Return the (x, y) coordinate for the center point of the cell that contains the specified text.  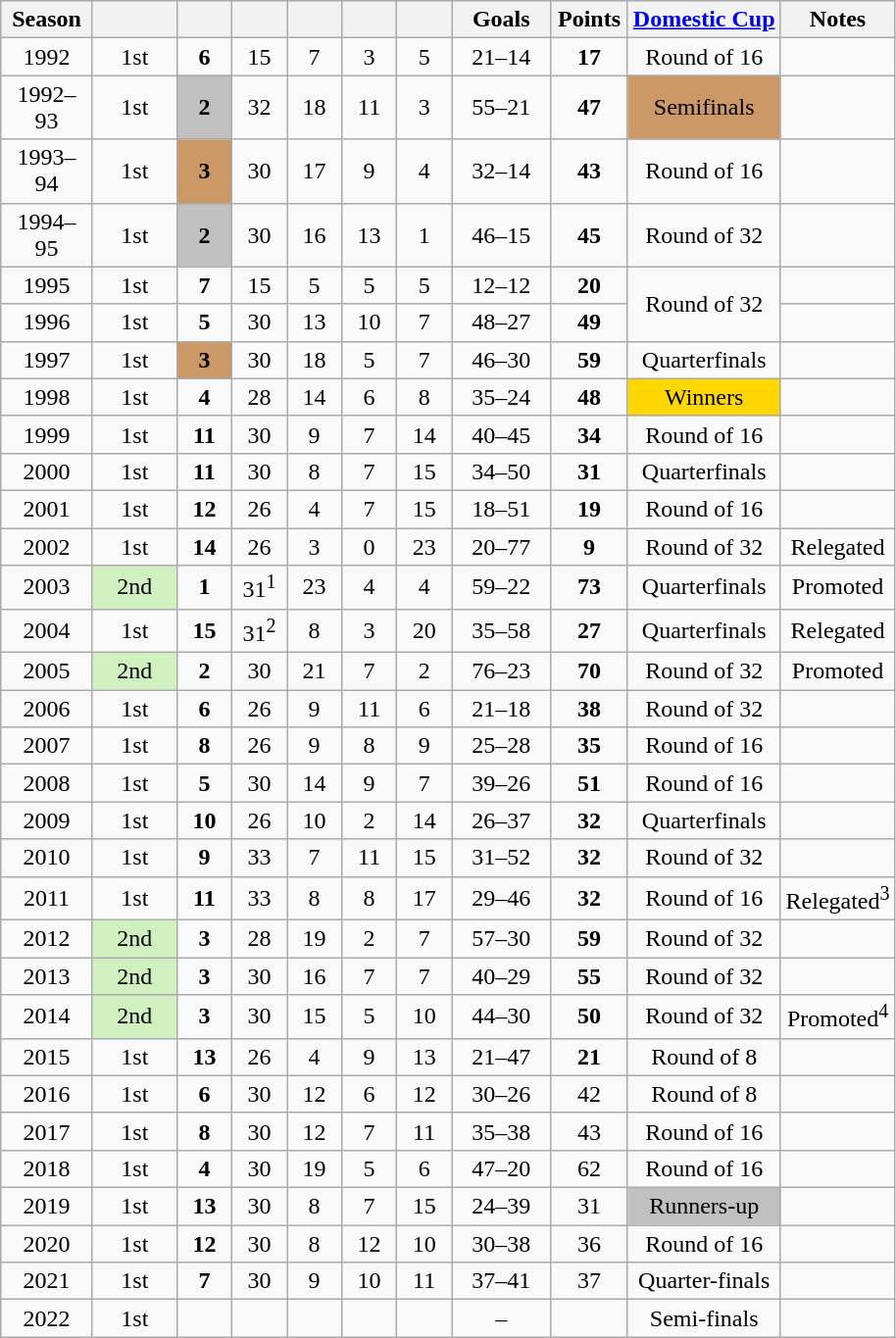
2004 (47, 631)
2016 (47, 1094)
40–45 (502, 434)
2017 (47, 1131)
1997 (47, 360)
2001 (47, 509)
35–38 (502, 1131)
2000 (47, 471)
76–23 (502, 671)
34 (590, 434)
2011 (47, 898)
2005 (47, 671)
51 (590, 783)
18–51 (502, 509)
Semifinals (704, 108)
2014 (47, 1017)
42 (590, 1094)
Relegated3 (837, 898)
34–50 (502, 471)
1992 (47, 57)
48–27 (502, 322)
26–37 (502, 820)
2009 (47, 820)
Semi-finals (704, 1318)
2012 (47, 939)
45 (590, 235)
25–28 (502, 746)
62 (590, 1168)
1998 (47, 397)
Points (590, 20)
36 (590, 1244)
73 (590, 588)
2015 (47, 1057)
0 (370, 546)
35 (590, 746)
Winners (704, 397)
21–47 (502, 1057)
2019 (47, 1207)
1999 (47, 434)
32–14 (502, 171)
311 (259, 588)
12–12 (502, 285)
40–29 (502, 976)
2022 (47, 1318)
70 (590, 671)
47 (590, 108)
2006 (47, 709)
37 (590, 1281)
59–22 (502, 588)
1995 (47, 285)
– (502, 1318)
31–52 (502, 858)
35–58 (502, 631)
1992–93 (47, 108)
30–38 (502, 1244)
55 (590, 976)
48 (590, 397)
20–77 (502, 546)
27 (590, 631)
Runners-up (704, 1207)
39–26 (502, 783)
38 (590, 709)
Season (47, 20)
37–41 (502, 1281)
21–14 (502, 57)
2013 (47, 976)
57–30 (502, 939)
46–30 (502, 360)
1996 (47, 322)
2021 (47, 1281)
1994–95 (47, 235)
50 (590, 1017)
2003 (47, 588)
2002 (47, 546)
2018 (47, 1168)
24–39 (502, 1207)
2007 (47, 746)
46–15 (502, 235)
21–18 (502, 709)
49 (590, 322)
2020 (47, 1244)
44–30 (502, 1017)
29–46 (502, 898)
312 (259, 631)
Promoted4 (837, 1017)
30–26 (502, 1094)
Notes (837, 20)
1993–94 (47, 171)
Goals (502, 20)
47–20 (502, 1168)
Quarter-finals (704, 1281)
55–21 (502, 108)
Domestic Cup (704, 20)
35–24 (502, 397)
2008 (47, 783)
2010 (47, 858)
